Search for the cell housing the specified text and yield its (X, Y) center coordinate. 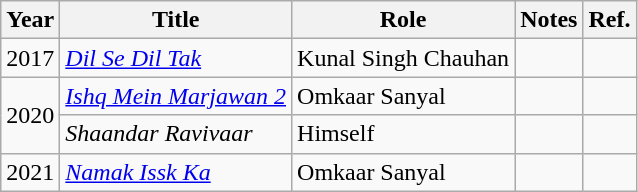
Kunal Singh Chauhan (404, 58)
Year (30, 20)
2021 (30, 172)
2017 (30, 58)
Himself (404, 134)
Ref. (610, 20)
Notes (549, 20)
2020 (30, 115)
Role (404, 20)
Title (176, 20)
Namak Issk Ka (176, 172)
Dil Se Dil Tak (176, 58)
Ishq Mein Marjawan 2 (176, 96)
Shaandar Ravivaar (176, 134)
